Extract the [X, Y] coordinate from the center of the cell holding the provided text.  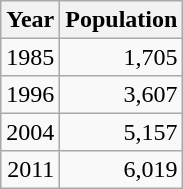
1985 [30, 56]
Population [122, 20]
5,157 [122, 132]
3,607 [122, 94]
2004 [30, 132]
1,705 [122, 56]
2011 [30, 170]
1996 [30, 94]
Year [30, 20]
6,019 [122, 170]
